Output the (x, y) coordinate of the center of the cell containing the given text.  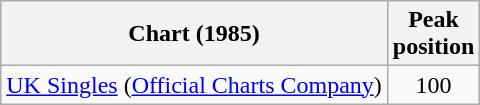
UK Singles (Official Charts Company) (194, 85)
Peakposition (433, 34)
100 (433, 85)
Chart (1985) (194, 34)
